Output the [X, Y] coordinate of the center of the cell containing the given text.  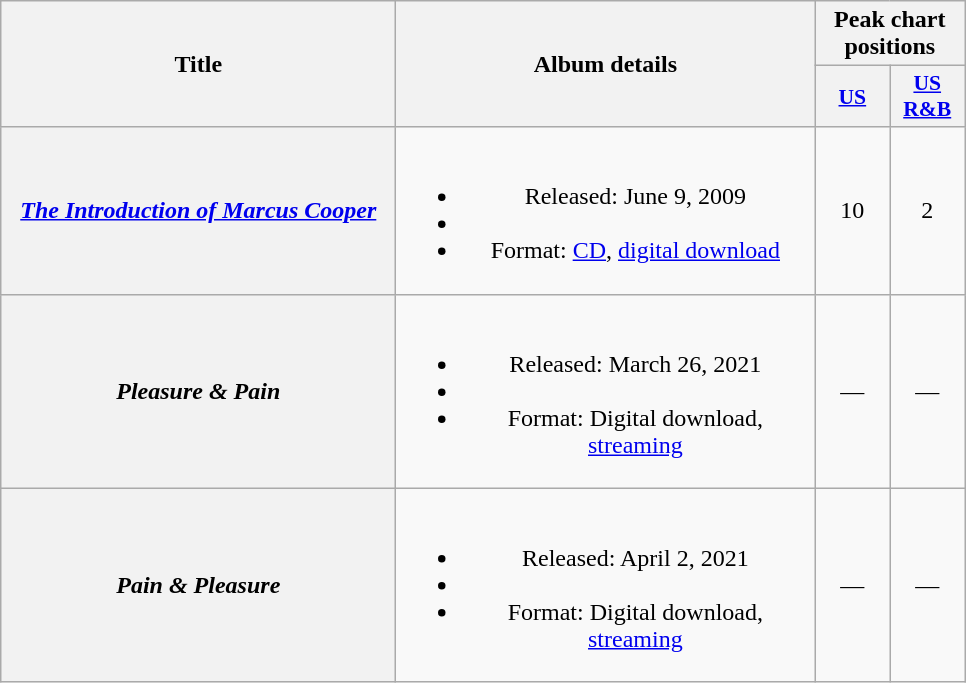
USR&B [928, 96]
US [852, 96]
Peak chart positions [890, 34]
Pain & Pleasure [198, 585]
Album details [606, 64]
Title [198, 64]
Pleasure & Pain [198, 391]
The Introduction of Marcus Cooper [198, 210]
Released: June 9, 2009Format: CD, digital download [606, 210]
2 [928, 210]
Released: March 26, 2021Format: Digital download, streaming [606, 391]
Released: April 2, 2021Format: Digital download, streaming [606, 585]
10 [852, 210]
